Capture the cell that displays the provided text and extract its (x, y) central coordinate. 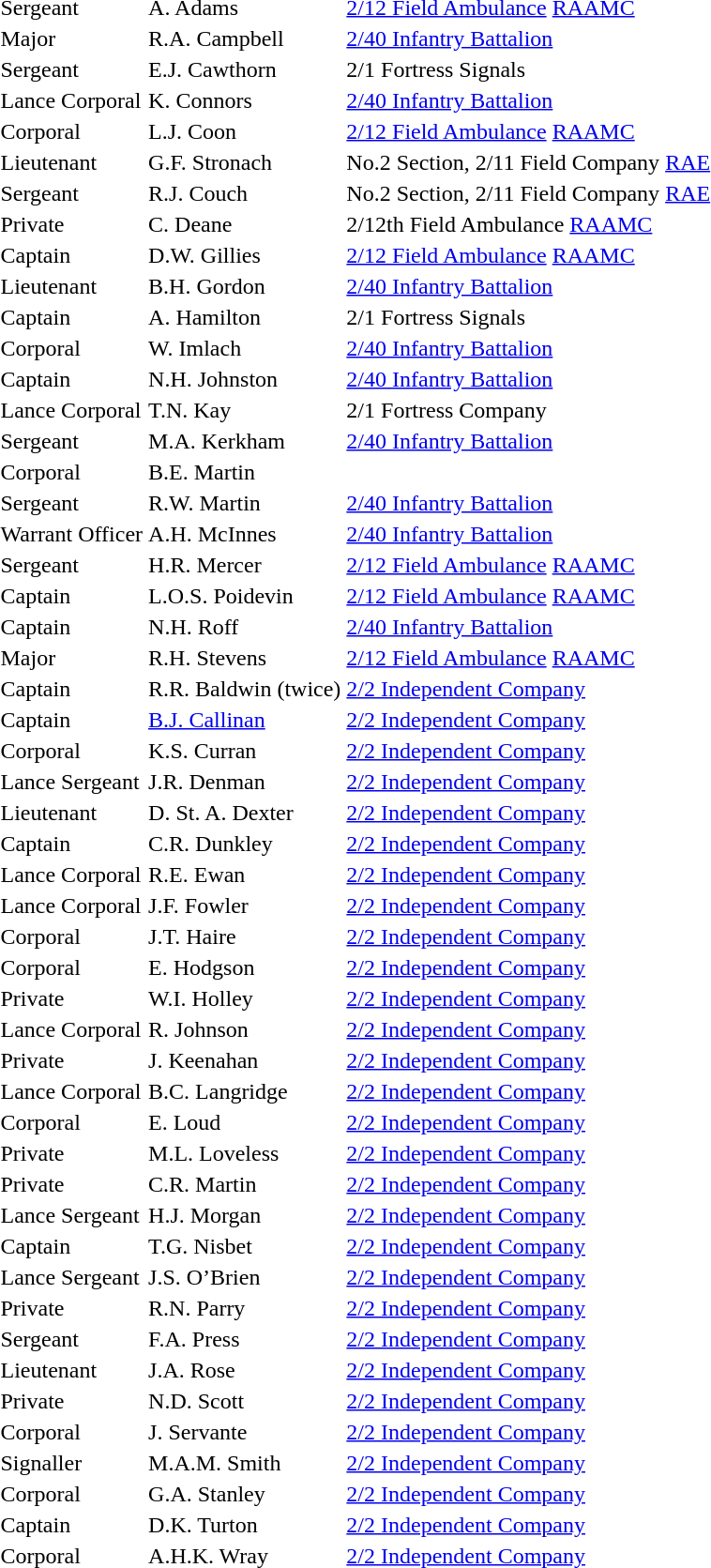
B.C. Langridge (245, 1091)
K.S. Curran (245, 751)
J.T. Haire (245, 936)
N.D. Scott (245, 1401)
N.H. Johnston (245, 379)
T.N. Kay (245, 410)
R.J. Couch (245, 193)
A.H. McInnes (245, 534)
B.J. Callinan (245, 720)
C. Deane (245, 224)
D.K. Turton (245, 1525)
W. Imlach (245, 348)
F.A. Press (245, 1339)
J.F. Fowler (245, 906)
E. Loud (245, 1122)
R.H. Stevens (245, 658)
R.W. Martin (245, 503)
L.J. Coon (245, 131)
M.A. Kerkham (245, 441)
R.R. Baldwin (twice) (245, 689)
H.J. Morgan (245, 1215)
E. Hodgson (245, 967)
H.R. Mercer (245, 565)
B.E. Martin (245, 472)
J.S. O’Brien (245, 1277)
L.O.S. Poidevin (245, 596)
R.A. Campbell (245, 38)
E.J. Cawthorn (245, 69)
C.R. Dunkley (245, 844)
J.A. Rose (245, 1370)
W.I. Holley (245, 998)
D. St. A. Dexter (245, 813)
J. Keenahan (245, 1060)
K. Connors (245, 100)
M.L. Loveless (245, 1153)
D.W. Gillies (245, 255)
N.H. Roff (245, 627)
J. Servante (245, 1432)
M.A.M. Smith (245, 1463)
T.G. Nisbet (245, 1246)
J.R. Denman (245, 782)
R.E. Ewan (245, 875)
R. Johnson (245, 1029)
B.H. Gordon (245, 286)
G.F. Stronach (245, 162)
G.A. Stanley (245, 1494)
R.N. Parry (245, 1308)
C.R. Martin (245, 1184)
A. Hamilton (245, 317)
